Capture the cell that displays the provided text and extract its (x, y) central coordinate. 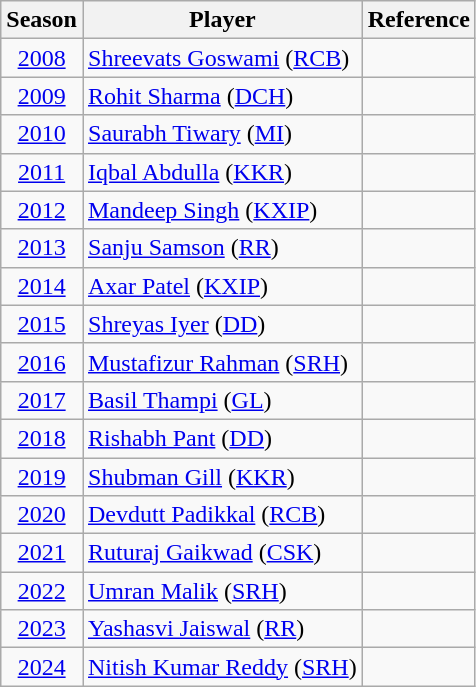
Mustafizur Rahman (SRH) (222, 362)
2021 (42, 553)
Rishabh Pant (DD) (222, 438)
Basil Thampi (GL) (222, 400)
2010 (42, 134)
2022 (42, 591)
Devdutt Padikkal (RCB) (222, 515)
Axar Patel (KXIP) (222, 286)
2016 (42, 362)
Shubman Gill (KKR) (222, 477)
2024 (42, 667)
Rohit Sharma (DCH) (222, 96)
Umran Malik (SRH) (222, 591)
Mandeep Singh (KXIP) (222, 210)
2020 (42, 515)
Player (222, 20)
Ruturaj Gaikwad (CSK) (222, 553)
Saurabh Tiwary (MI) (222, 134)
Shreyas Iyer (DD) (222, 324)
Nitish Kumar Reddy (SRH) (222, 667)
Shreevats Goswami (RCB) (222, 58)
Reference (418, 20)
2009 (42, 96)
2018 (42, 438)
Iqbal Abdulla (KKR) (222, 172)
2023 (42, 629)
Yashasvi Jaiswal (RR) (222, 629)
2015 (42, 324)
2017 (42, 400)
2012 (42, 210)
Sanju Samson (RR) (222, 248)
2013 (42, 248)
2011 (42, 172)
2014 (42, 286)
Season (42, 20)
2008 (42, 58)
2019 (42, 477)
